Output the (x, y) coordinate of the center of the cell containing the given text.  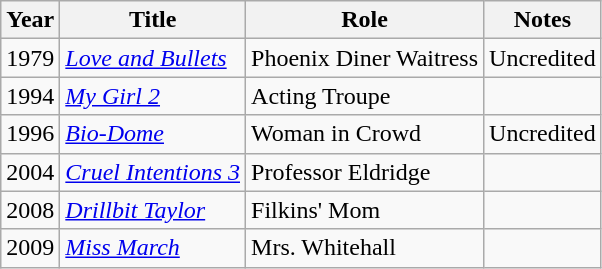
Mrs. Whitehall (365, 248)
Miss March (153, 248)
Notes (543, 20)
Woman in Crowd (365, 134)
My Girl 2 (153, 96)
Professor Eldridge (365, 172)
Cruel Intentions 3 (153, 172)
Year (30, 20)
Love and Bullets (153, 58)
Drillbit Taylor (153, 210)
1979 (30, 58)
Filkins' Mom (365, 210)
1994 (30, 96)
Role (365, 20)
2008 (30, 210)
2004 (30, 172)
Bio-Dome (153, 134)
Title (153, 20)
Phoenix Diner Waitress (365, 58)
1996 (30, 134)
Acting Troupe (365, 96)
2009 (30, 248)
